Pinpoint the cell where the given text exists, returning its [X, Y] midpoint coordinate. 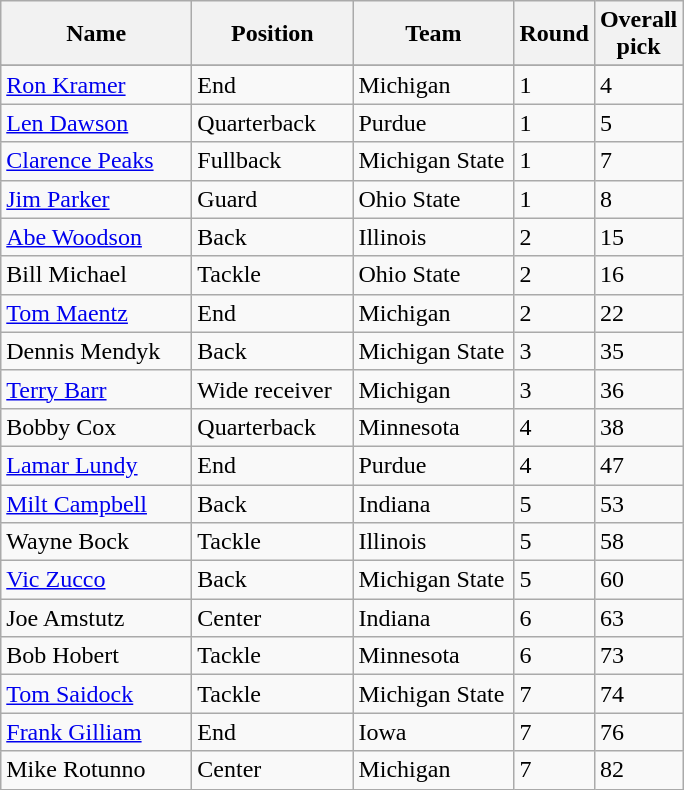
Wide receiver [272, 389]
Iowa [434, 732]
Round [554, 34]
Ron Kramer [96, 85]
16 [638, 275]
Bobby Cox [96, 427]
Bob Hobert [96, 656]
Bill Michael [96, 275]
38 [638, 427]
Clarence Peaks [96, 161]
63 [638, 618]
Terry Barr [96, 389]
8 [638, 199]
Vic Zucco [96, 580]
Position [272, 34]
47 [638, 465]
58 [638, 542]
Tom Saidock [96, 694]
36 [638, 389]
Mike Rotunno [96, 770]
Team [434, 34]
Abe Woodson [96, 237]
Lamar Lundy [96, 465]
73 [638, 656]
60 [638, 580]
76 [638, 732]
Milt Campbell [96, 503]
Len Dawson [96, 123]
Joe Amstutz [96, 618]
Jim Parker [96, 199]
Guard [272, 199]
82 [638, 770]
Fullback [272, 161]
Frank Gilliam [96, 732]
22 [638, 313]
74 [638, 694]
Wayne Bock [96, 542]
Dennis Mendyk [96, 351]
Name [96, 34]
Overall pick [638, 34]
35 [638, 351]
Tom Maentz [96, 313]
53 [638, 503]
15 [638, 237]
